Provide the (X, Y) coordinate of the cell's center where the given text is located.  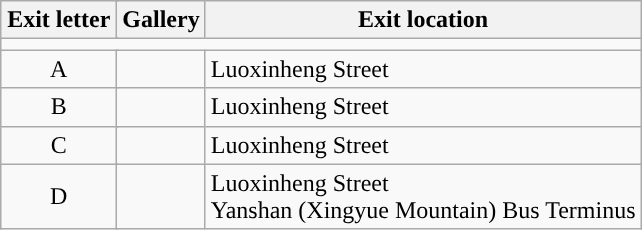
C (59, 145)
Gallery (161, 20)
D (59, 196)
A (59, 69)
Luoxinheng StreetYanshan (Xingyue Mountain) Bus Terminus (423, 196)
Exit letter (59, 20)
B (59, 107)
Exit location (423, 20)
